Locate the cell with the specified text and output its (X, Y) center coordinate. 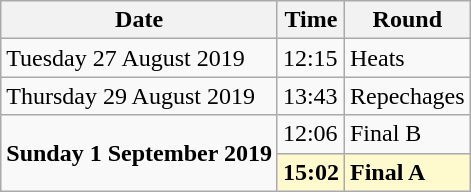
Date (140, 20)
15:02 (310, 172)
Time (310, 20)
Final A (407, 172)
12:15 (310, 58)
Heats (407, 58)
Final B (407, 134)
Thursday 29 August 2019 (140, 96)
Tuesday 27 August 2019 (140, 58)
Sunday 1 September 2019 (140, 153)
Round (407, 20)
Repechages (407, 96)
13:43 (310, 96)
12:06 (310, 134)
